Return (X, Y) of the center of cell containing provided text 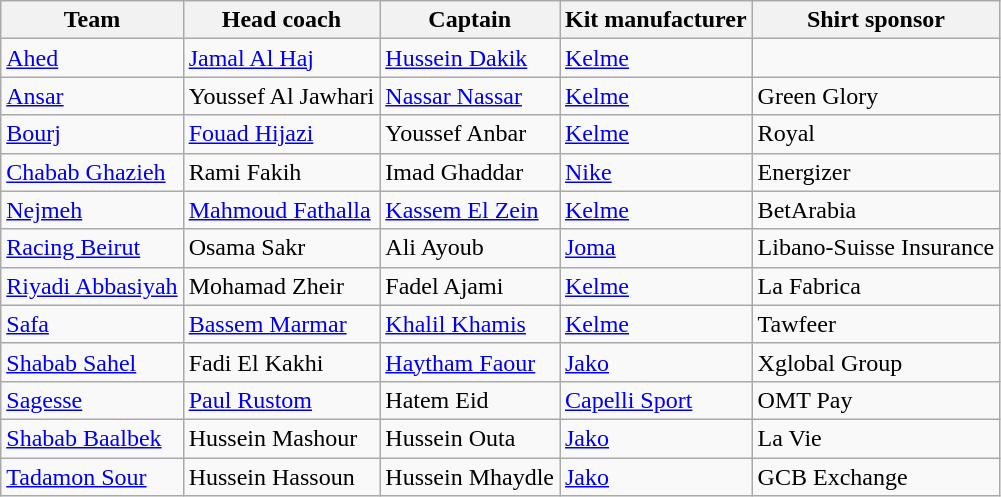
Xglobal Group (876, 362)
BetArabia (876, 210)
Youssef Al Jawhari (282, 96)
GCB Exchange (876, 477)
Captain (470, 20)
Khalil Khamis (470, 324)
Libano-Suisse Insurance (876, 248)
Hussein Outa (470, 438)
Riyadi Abbasiyah (92, 286)
OMT Pay (876, 400)
Bourj (92, 134)
Osama Sakr (282, 248)
Mohamad Zheir (282, 286)
Ahed (92, 58)
Tawfeer (876, 324)
Joma (656, 248)
Mahmoud Fathalla (282, 210)
Nassar Nassar (470, 96)
Rami Fakih (282, 172)
Racing Beirut (92, 248)
Imad Ghaddar (470, 172)
Fouad Hijazi (282, 134)
Hussein Mashour (282, 438)
Nike (656, 172)
Chabab Ghazieh (92, 172)
Energizer (876, 172)
Capelli Sport (656, 400)
Royal (876, 134)
Sagesse (92, 400)
Nejmeh (92, 210)
Jamal Al Haj (282, 58)
Safa (92, 324)
Kit manufacturer (656, 20)
La Fabrica (876, 286)
La Vie (876, 438)
Hussein Dakik (470, 58)
Fadel Ajami (470, 286)
Ali Ayoub (470, 248)
Bassem Marmar (282, 324)
Tadamon Sour (92, 477)
Paul Rustom (282, 400)
Hussein Mhaydle (470, 477)
Head coach (282, 20)
Hussein Hassoun (282, 477)
Ansar (92, 96)
Kassem El Zein (470, 210)
Shabab Sahel (92, 362)
Haytham Faour (470, 362)
Youssef Anbar (470, 134)
Green Glory (876, 96)
Fadi El Kakhi (282, 362)
Shabab Baalbek (92, 438)
Shirt sponsor (876, 20)
Hatem Eid (470, 400)
Team (92, 20)
